From the cell containing the given text, extract its center point as (x, y) coordinate. 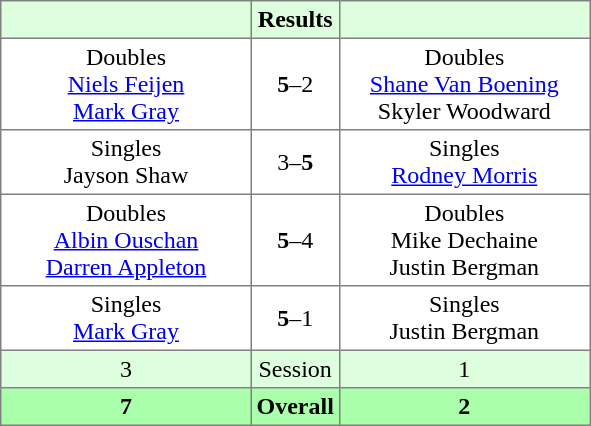
SinglesJustin Bergman (464, 318)
3 (126, 369)
SinglesJayson Shaw (126, 162)
SinglesMark Gray (126, 318)
Results (295, 20)
DoublesMike DechaineJustin Bergman (464, 240)
5–2 (295, 84)
3–5 (295, 162)
5–1 (295, 318)
DoublesAlbin OuschanDarren Appleton (126, 240)
5–4 (295, 240)
7 (126, 407)
1 (464, 369)
Overall (295, 407)
Session (295, 369)
DoublesNiels FeijenMark Gray (126, 84)
SinglesRodney Morris (464, 162)
2 (464, 407)
DoublesShane Van BoeningSkyler Woodward (464, 84)
